Locate the cell with the specified text and output its [x, y] center coordinate. 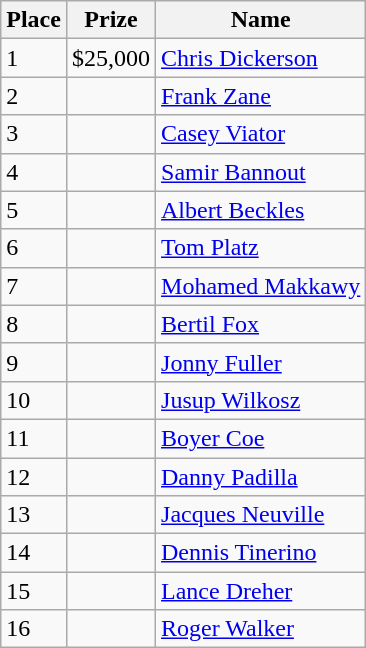
Chris Dickerson [261, 58]
Danny Padilla [261, 477]
$25,000 [110, 58]
Place [34, 20]
16 [34, 629]
11 [34, 438]
Tom Platz [261, 248]
14 [34, 553]
15 [34, 591]
3 [34, 134]
2 [34, 96]
8 [34, 324]
Bertil Fox [261, 324]
4 [34, 172]
Name [261, 20]
Prize [110, 20]
Mohamed Makkawy [261, 286]
6 [34, 248]
Boyer Coe [261, 438]
Jacques Neuville [261, 515]
Frank Zane [261, 96]
12 [34, 477]
13 [34, 515]
Casey Viator [261, 134]
Jusup Wilkosz [261, 400]
Samir Bannout [261, 172]
Lance Dreher [261, 591]
1 [34, 58]
5 [34, 210]
Dennis Tinerino [261, 553]
9 [34, 362]
Albert Beckles [261, 210]
Roger Walker [261, 629]
7 [34, 286]
10 [34, 400]
Jonny Fuller [261, 362]
